Return (X, Y) of the center of cell containing provided text 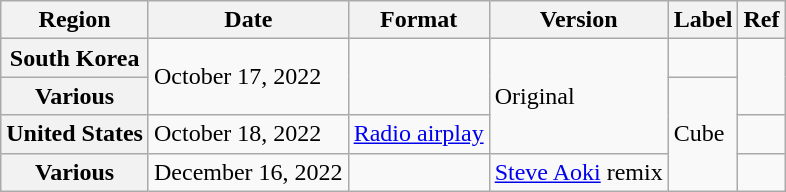
Radio airplay (418, 134)
Original (578, 96)
Region (75, 20)
October 18, 2022 (248, 134)
Cube (703, 134)
Date (248, 20)
Ref (762, 20)
South Korea (75, 58)
Label (703, 20)
October 17, 2022 (248, 77)
Format (418, 20)
Version (578, 20)
Steve Aoki remix (578, 172)
United States (75, 134)
December 16, 2022 (248, 172)
